Provide the [x, y] coordinate of the cell's center where the given text is located.  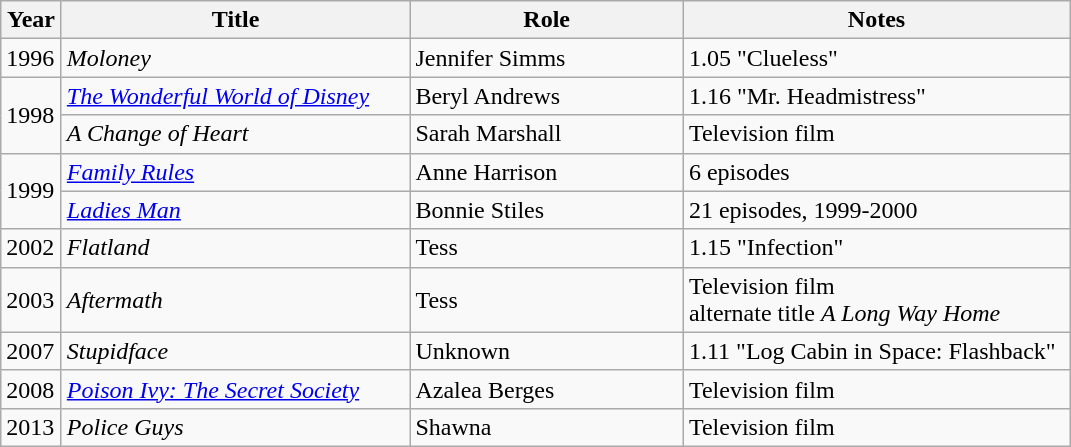
2002 [32, 248]
Jennifer Simms [547, 58]
Television filmalternate title A Long Way Home [876, 300]
2003 [32, 300]
Moloney [236, 58]
2013 [32, 427]
Stupidface [236, 351]
1.15 "Infection" [876, 248]
1.16 "Mr. Headmistress" [876, 96]
Beryl Andrews [547, 96]
Aftermath [236, 300]
Notes [876, 20]
Poison Ivy: The Secret Society [236, 389]
1996 [32, 58]
Year [32, 20]
Shawna [547, 427]
2007 [32, 351]
Azalea Berges [547, 389]
1998 [32, 115]
6 episodes [876, 172]
2008 [32, 389]
Police Guys [236, 427]
1999 [32, 191]
Title [236, 20]
Bonnie Stiles [547, 210]
21 episodes, 1999-2000 [876, 210]
Anne Harrison [547, 172]
1.11 "Log Cabin in Space: Flashback" [876, 351]
Role [547, 20]
Ladies Man [236, 210]
Flatland [236, 248]
1.05 "Clueless" [876, 58]
Unknown [547, 351]
Sarah Marshall [547, 134]
The Wonderful World of Disney [236, 96]
A Change of Heart [236, 134]
Family Rules [236, 172]
